For the text-containing cell, return its midpoint in (X, Y) coordinate format. 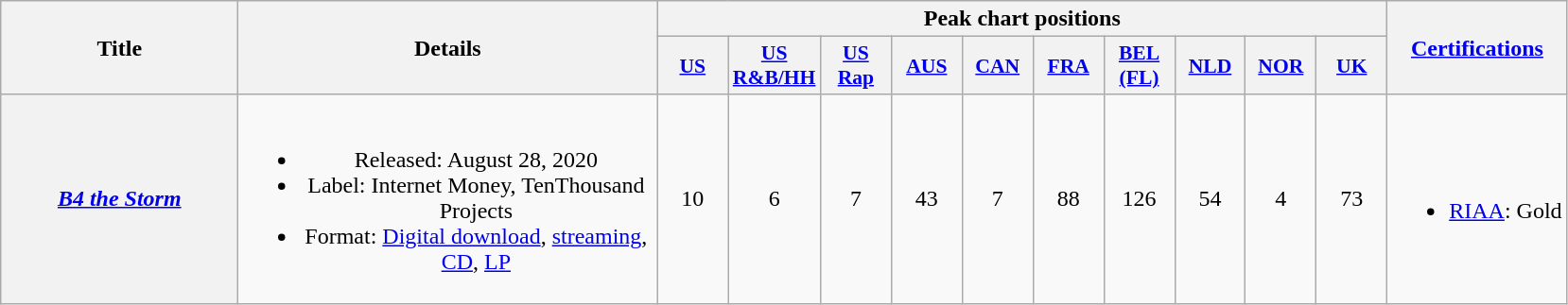
73 (1352, 198)
4 (1281, 198)
US (692, 66)
US R&B/HH (775, 66)
CAN (997, 66)
Released: August 28, 2020Label: Internet Money, TenThousand ProjectsFormat: Digital download, streaming, CD, LP (448, 198)
RIAA: Gold (1477, 198)
6 (775, 198)
Certifications (1477, 47)
FRA (1069, 66)
AUS (927, 66)
126 (1139, 198)
88 (1069, 198)
USRap (855, 66)
NLD (1211, 66)
NOR (1281, 66)
Peak chart positions (1022, 19)
43 (927, 198)
BEL(FL) (1139, 66)
10 (692, 198)
UK (1352, 66)
Title (119, 47)
Details (448, 47)
54 (1211, 198)
B4 the Storm (119, 198)
